Pinpoint the cell where the given text exists, returning its [x, y] midpoint coordinate. 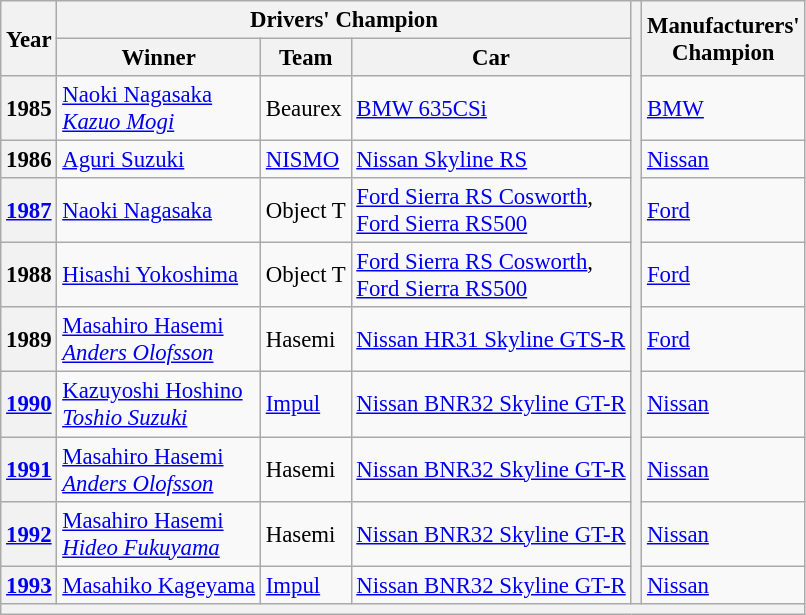
1985 [29, 108]
Car [491, 58]
Winner [159, 58]
Manufacturers'Champion [724, 38]
1987 [29, 210]
Hisashi Yokoshima [159, 276]
Beaurex [306, 108]
1989 [29, 340]
BMW [724, 108]
Nissan HR31 Skyline GTS-R [491, 340]
Kazuyoshi Hoshino Toshio Suzuki [159, 404]
Naoki Nagasaka [159, 210]
1988 [29, 276]
Nissan Skyline RS [491, 160]
Drivers' Champion [344, 20]
Masahiko Kageyama [159, 585]
1986 [29, 160]
Aguri Suzuki [159, 160]
1993 [29, 585]
Masahiro Hasemi Hideo Fukuyama [159, 534]
NISMO [306, 160]
BMW 635CSi [491, 108]
1992 [29, 534]
1990 [29, 404]
1991 [29, 470]
Naoki Nagasaka Kazuo Mogi [159, 108]
Year [29, 38]
Team [306, 58]
